Return the (x, y) coordinate for the center point of the cell that contains the specified text.  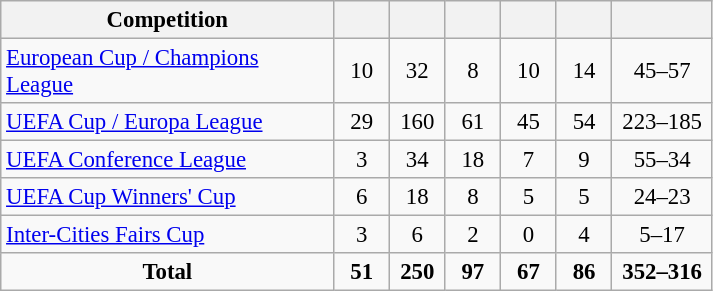
UEFA Conference League (168, 160)
5–17 (662, 235)
4 (584, 235)
9 (584, 160)
European Cup / Champions League (168, 72)
2 (473, 235)
Inter-Cities Fairs Cup (168, 235)
160 (417, 122)
55–34 (662, 160)
34 (417, 160)
223–185 (662, 122)
7 (529, 160)
29 (362, 122)
24–23 (662, 197)
32 (417, 72)
54 (584, 122)
14 (584, 72)
0 (529, 235)
Competition (168, 20)
UEFA Cup / Europa League (168, 122)
45–57 (662, 72)
61 (473, 122)
UEFA Cup Winners' Cup (168, 197)
45 (529, 122)
